Detect which cell encompasses the target text, then output its [x, y] center coordinate. 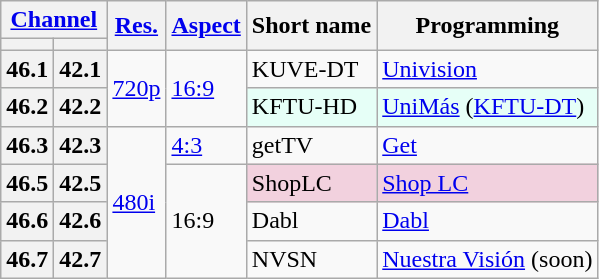
42.5 [80, 183]
Get [488, 145]
480i [136, 202]
46.6 [28, 221]
720p [136, 88]
46.5 [28, 183]
Short name [311, 26]
Res. [136, 26]
46.3 [28, 145]
Nuestra Visión (soon) [488, 259]
Univision [488, 69]
UniMás (KFTU-DT) [488, 107]
42.6 [80, 221]
Aspect [206, 26]
42.3 [80, 145]
42.1 [80, 69]
KFTU-HD [311, 107]
46.2 [28, 107]
Programming [488, 26]
Shop LC [488, 183]
42.2 [80, 107]
42.7 [80, 259]
46.7 [28, 259]
Channel [54, 20]
4:3 [206, 145]
NVSN [311, 259]
46.1 [28, 69]
KUVE-DT [311, 69]
ShopLC [311, 183]
getTV [311, 145]
